Determine the (x, y) coordinate at the center of the cell enclosing the given text.  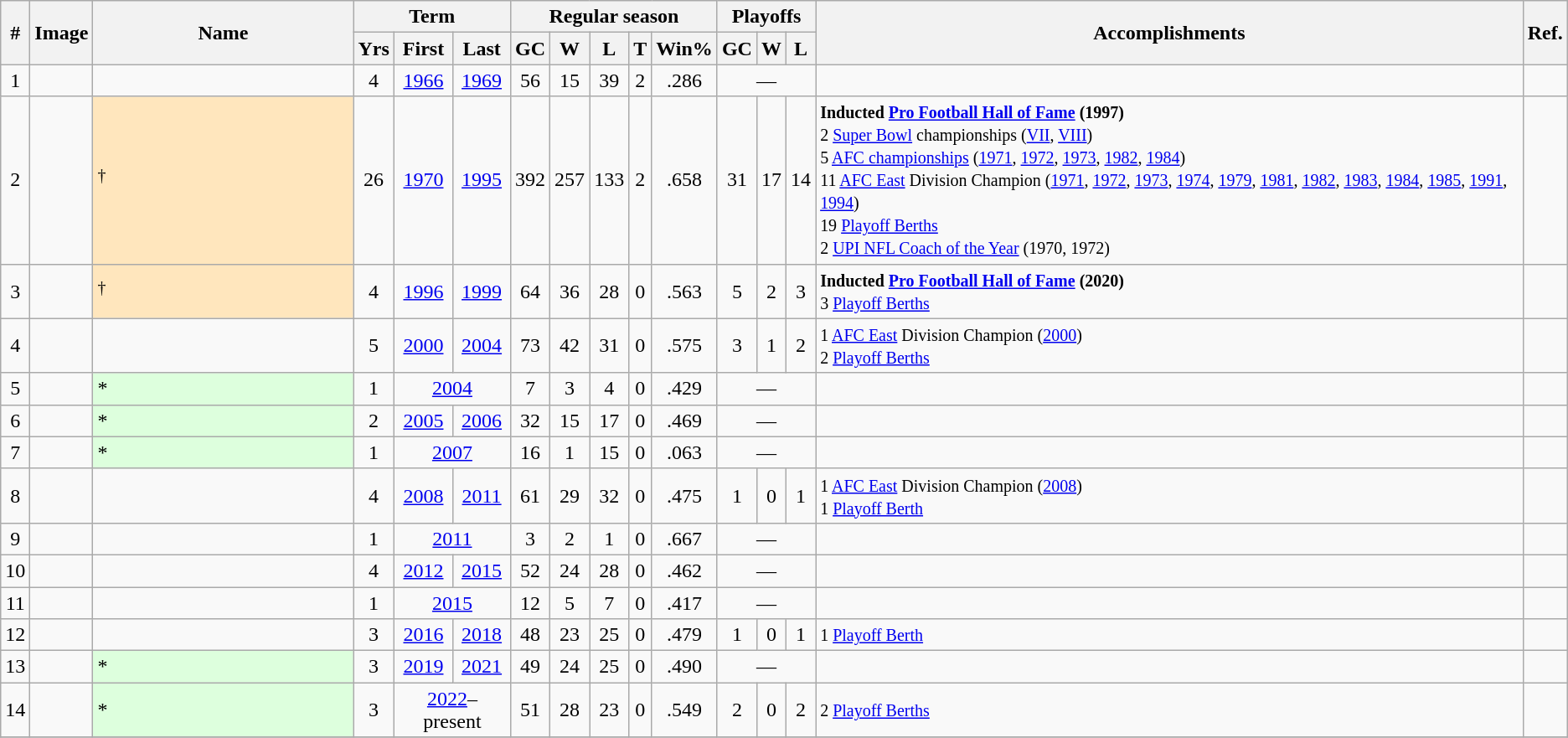
.063 (685, 452)
.575 (685, 345)
10 (15, 570)
.475 (685, 496)
2006 (482, 421)
2007 (452, 452)
1996 (423, 292)
.479 (685, 635)
1 Playoff Berth (1169, 635)
29 (570, 496)
2008 (423, 496)
2005 (423, 421)
2019 (423, 667)
2018 (482, 635)
257 (570, 180)
.490 (685, 667)
.667 (685, 539)
2000 (423, 345)
11 (15, 602)
Yrs (374, 49)
9 (15, 539)
48 (529, 635)
T (640, 49)
# (15, 33)
First (423, 49)
1 AFC East Division Champion (2008) 1 Playoff Berth (1169, 496)
61 (529, 496)
.563 (685, 292)
2 Playoff Berths (1169, 710)
36 (570, 292)
.549 (685, 710)
1999 (482, 292)
Name (223, 33)
Accomplishments (1169, 33)
49 (529, 667)
1970 (423, 180)
2012 (423, 570)
42 (570, 345)
2016 (423, 635)
2021 (482, 667)
13 (15, 667)
1969 (482, 80)
52 (529, 570)
51 (529, 710)
64 (529, 292)
Last (482, 49)
Regular season (613, 17)
39 (610, 80)
26 (374, 180)
Playoffs (766, 17)
Term (432, 17)
.429 (685, 389)
.469 (685, 421)
Image (62, 33)
.658 (685, 180)
16 (529, 452)
Ref. (1545, 33)
392 (529, 180)
.417 (685, 602)
73 (529, 345)
Inducted Pro Football Hall of Fame (2020)3 Playoff Berths (1169, 292)
6 (15, 421)
2022–present (452, 710)
8 (15, 496)
.286 (685, 80)
1 AFC East Division Champion (2000) 2 Playoff Berths (1169, 345)
1966 (423, 80)
.462 (685, 570)
Win% (685, 49)
56 (529, 80)
133 (610, 180)
1995 (482, 180)
